Return (X, Y) of the center of cell containing provided text 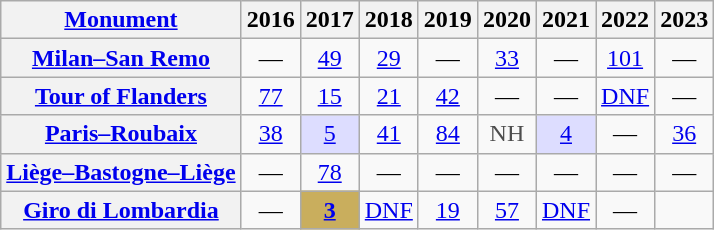
Milan–San Remo (121, 58)
NH (506, 134)
5 (330, 134)
78 (330, 172)
77 (270, 96)
57 (506, 210)
41 (388, 134)
4 (566, 134)
36 (684, 134)
Tour of Flanders (121, 96)
19 (448, 210)
Giro di Lombardia (121, 210)
21 (388, 96)
101 (626, 58)
84 (448, 134)
2021 (566, 20)
2016 (270, 20)
38 (270, 134)
3 (330, 210)
2017 (330, 20)
2018 (388, 20)
Paris–Roubaix (121, 134)
Monument (121, 20)
2019 (448, 20)
Liège–Bastogne–Liège (121, 172)
2020 (506, 20)
2023 (684, 20)
15 (330, 96)
49 (330, 58)
33 (506, 58)
2022 (626, 20)
29 (388, 58)
42 (448, 96)
